Capture the cell that displays the provided text and extract its (x, y) central coordinate. 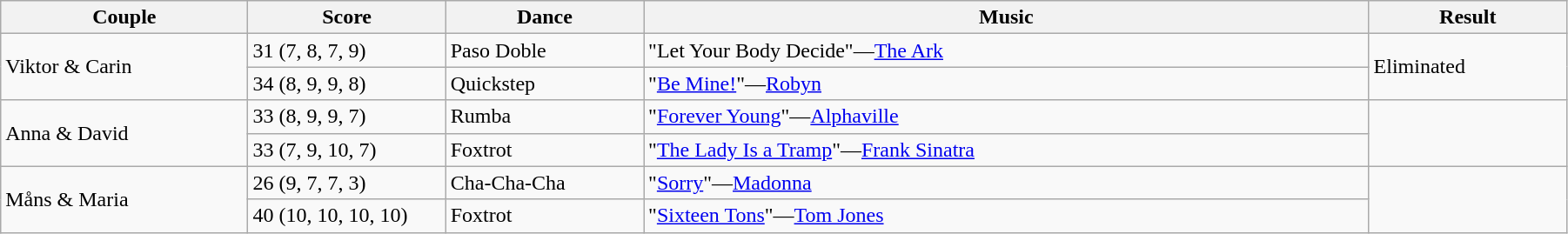
Music (1007, 17)
33 (8, 9, 9, 7) (346, 117)
31 (7, 8, 7, 9) (346, 50)
33 (7, 9, 10, 7) (346, 150)
"Sorry"—Madonna (1007, 183)
Result (1467, 17)
Couple (124, 17)
Måns & Maria (124, 199)
"Be Mine!"—Robyn (1007, 84)
40 (10, 10, 10, 10) (346, 216)
Viktor & Carin (124, 67)
Dance (545, 17)
Paso Doble (545, 50)
Anna & David (124, 133)
"Let Your Body Decide"—The Ark (1007, 50)
"The Lady Is a Tramp"—Frank Sinatra (1007, 150)
26 (9, 7, 7, 3) (346, 183)
"Sixteen Tons"—Tom Jones (1007, 216)
Rumba (545, 117)
Score (346, 17)
Eliminated (1467, 67)
Quickstep (545, 84)
34 (8, 9, 9, 8) (346, 84)
"Forever Young"—Alphaville (1007, 117)
Cha-Cha-Cha (545, 183)
